Capture the cell that displays the provided text and extract its [X, Y] central coordinate. 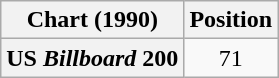
Chart (1990) [92, 20]
US Billboard 200 [92, 58]
Position [231, 20]
71 [231, 58]
